For the text-containing cell, return its midpoint in [x, y] coordinate format. 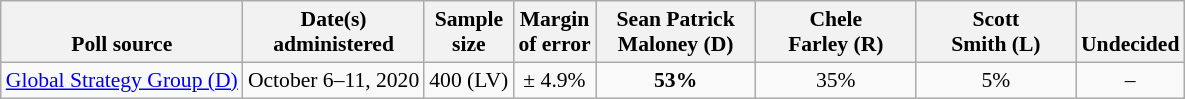
± 4.9% [554, 80]
Undecided [1130, 32]
Global Strategy Group (D) [122, 80]
5% [996, 80]
Samplesize [468, 32]
Sean PatrickMaloney (D) [676, 32]
400 (LV) [468, 80]
October 6–11, 2020 [334, 80]
35% [836, 80]
– [1130, 80]
53% [676, 80]
ScottSmith (L) [996, 32]
CheleFarley (R) [836, 32]
Marginof error [554, 32]
Date(s)administered [334, 32]
Poll source [122, 32]
